Return (X, Y) of the center of cell containing provided text 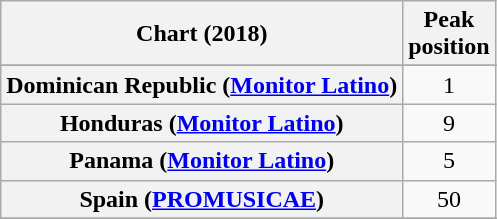
5 (449, 161)
9 (449, 123)
Chart (2018) (202, 34)
50 (449, 199)
Dominican Republic (Monitor Latino) (202, 85)
Panama (Monitor Latino) (202, 161)
Spain (PROMUSICAE) (202, 199)
Peak position (449, 34)
Honduras (Monitor Latino) (202, 123)
1 (449, 85)
